Detect which cell encompasses the target text, then output its [x, y] center coordinate. 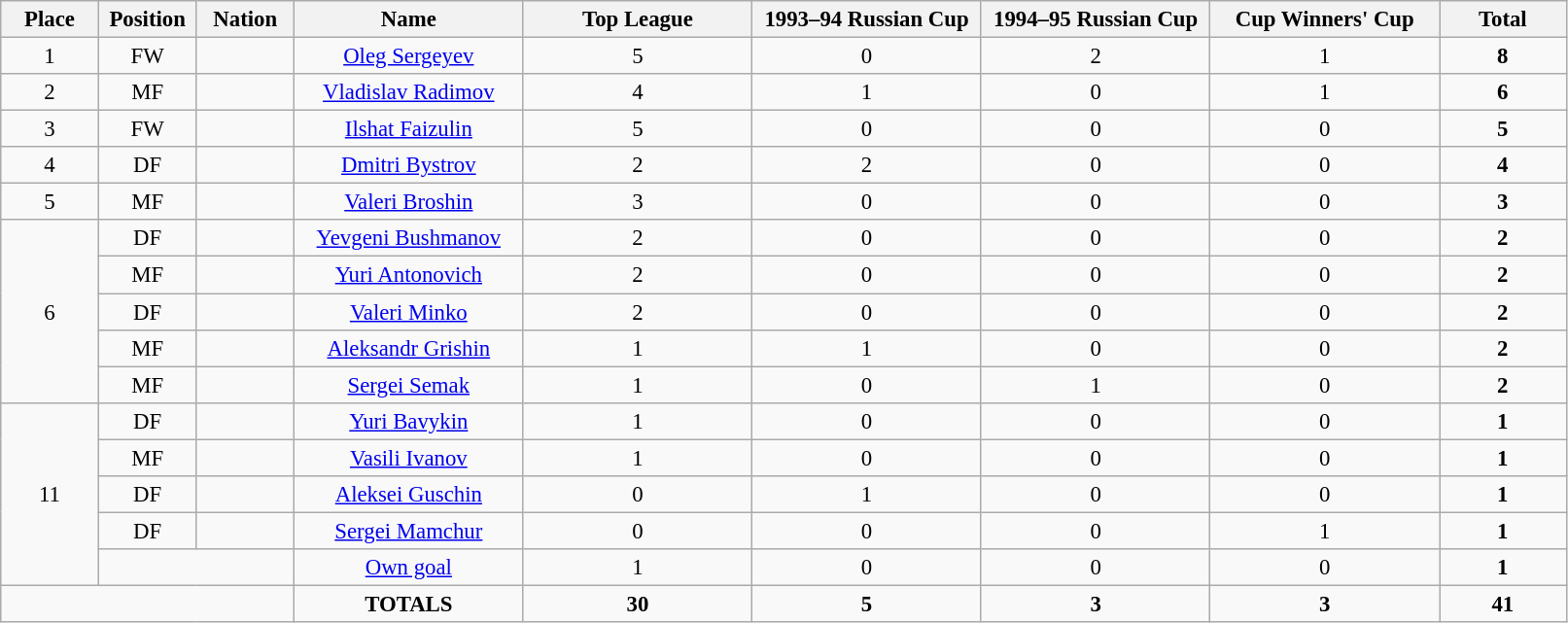
Oleg Sergeyev [409, 56]
1994–95 Russian Cup [1096, 19]
Vasili Ivanov [409, 458]
Cup Winners' Cup [1325, 19]
Ilshat Faizulin [409, 129]
Total [1503, 19]
Nation [245, 19]
Name [409, 19]
Place [51, 19]
11 [51, 494]
Top League [638, 19]
Sergei Mamchur [409, 531]
8 [1503, 56]
Aleksandr Grishin [409, 348]
Own goal [409, 568]
Valeri Broshin [409, 202]
Aleksei Guschin [409, 495]
Dmitri Bystrov [409, 165]
Yevgeni Bushmanov [409, 238]
TOTALS [409, 604]
30 [638, 604]
41 [1503, 604]
1993–94 Russian Cup [867, 19]
Sergei Semak [409, 385]
Vladislav Radimov [409, 92]
Yuri Antonovich [409, 275]
Valeri Minko [409, 312]
Yuri Bavykin [409, 421]
Position [148, 19]
